Provide the (X, Y) coordinate of the cell's center where the given text is located.  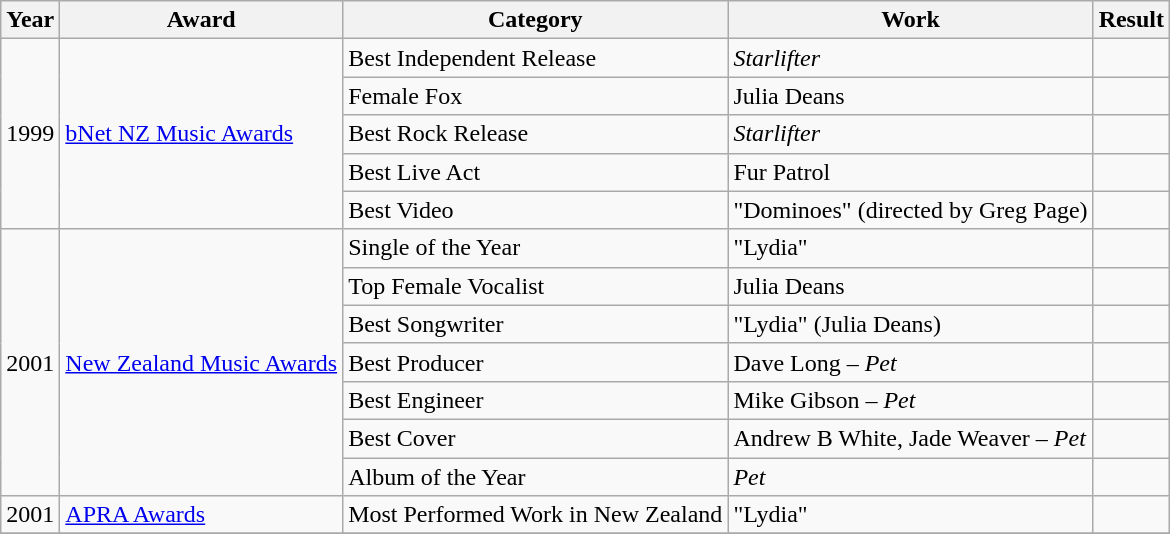
Award (202, 20)
"Lydia" (Julia Deans) (910, 324)
Pet (910, 477)
Top Female Vocalist (536, 286)
Most Performed Work in New Zealand (536, 515)
APRA Awards (202, 515)
Female Fox (536, 96)
Fur Patrol (910, 172)
Best Video (536, 210)
Work (910, 20)
Andrew B White, Jade Weaver – Pet (910, 438)
1999 (30, 134)
Best Independent Release (536, 58)
Best Rock Release (536, 134)
Best Songwriter (536, 324)
Result (1131, 20)
Year (30, 20)
Best Producer (536, 362)
Best Cover (536, 438)
Best Engineer (536, 400)
Best Live Act (536, 172)
Category (536, 20)
New Zealand Music Awards (202, 362)
Mike Gibson – Pet (910, 400)
"Dominoes" (directed by Greg Page) (910, 210)
Album of the Year (536, 477)
Dave Long – Pet (910, 362)
bNet NZ Music Awards (202, 134)
Single of the Year (536, 248)
